Return (X, Y) of the center of cell containing provided text 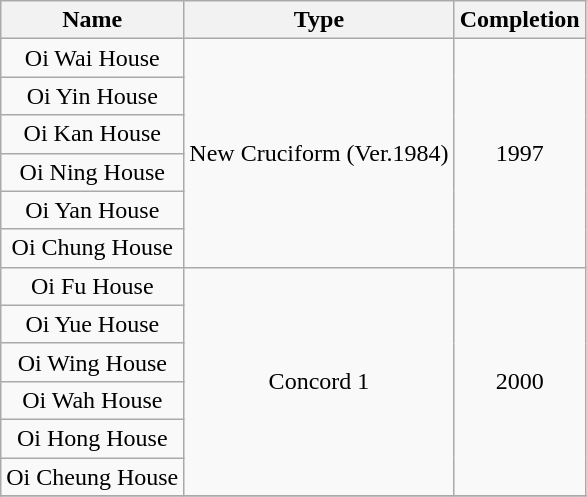
Oi Cheung House (92, 477)
Completion (520, 20)
Oi Hong House (92, 438)
Oi Yan House (92, 210)
Oi Yin House (92, 96)
Concord 1 (319, 381)
Oi Wah House (92, 400)
Oi Yue House (92, 324)
Oi Wai House (92, 58)
Name (92, 20)
Oi Chung House (92, 248)
Oi Kan House (92, 134)
New Cruciform (Ver.1984) (319, 153)
2000 (520, 381)
1997 (520, 153)
Oi Fu House (92, 286)
Oi Ning House (92, 172)
Oi Wing House (92, 362)
Type (319, 20)
